Return the (x, y) coordinate for the center point of the cell that contains the specified text.  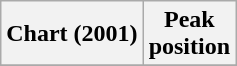
Chart (2001) (72, 34)
Peakposition (189, 34)
